Locate the cell with the specified text and output its (X, Y) center coordinate. 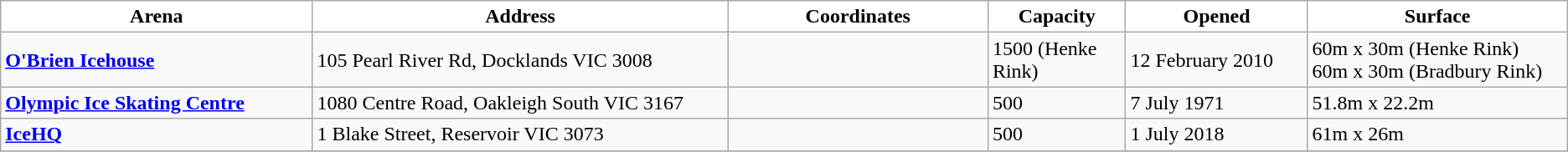
1 Blake Street, Reservoir VIC 3073 (520, 134)
Surface (1437, 17)
7 July 1971 (1216, 103)
Capacity (1057, 17)
51.8m x 22.2m (1437, 103)
105 Pearl River Rd, Docklands VIC 3008 (520, 60)
61m x 26m (1437, 134)
60m x 30m (Henke Rink) 60m x 30m (Bradbury Rink) (1437, 60)
IceHQ (157, 134)
O'Brien Icehouse (157, 60)
Arena (157, 17)
12 February 2010 (1216, 60)
Coordinates (858, 17)
1080 Centre Road, Oakleigh South VIC 3167 (520, 103)
1500 (Henke Rink) (1057, 60)
Opened (1216, 17)
Address (520, 17)
1 July 2018 (1216, 134)
Olympic Ice Skating Centre (157, 103)
